Identify which cell holds the provided text, then report its (x, y) central coordinate. 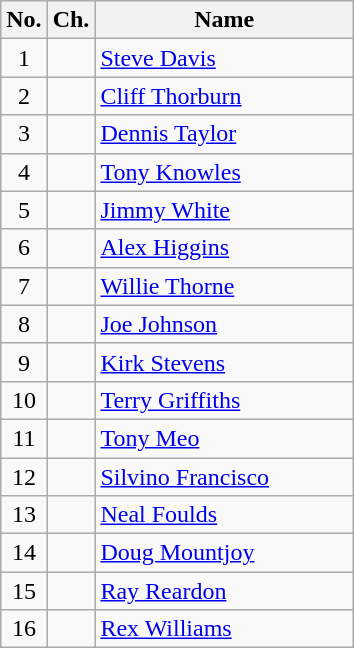
5 (24, 210)
Tony Knowles (224, 172)
13 (24, 515)
10 (24, 400)
6 (24, 248)
8 (24, 324)
Dennis Taylor (224, 134)
4 (24, 172)
Kirk Stevens (224, 362)
Cliff Thorburn (224, 96)
7 (24, 286)
Jimmy White (224, 210)
Alex Higgins (224, 248)
Silvino Francisco (224, 477)
14 (24, 553)
12 (24, 477)
3 (24, 134)
Terry Griffiths (224, 400)
Doug Mountjoy (224, 553)
No. (24, 20)
11 (24, 438)
Rex Williams (224, 629)
Tony Meo (224, 438)
16 (24, 629)
9 (24, 362)
Name (224, 20)
Neal Foulds (224, 515)
2 (24, 96)
Joe Johnson (224, 324)
Willie Thorne (224, 286)
15 (24, 591)
Ray Reardon (224, 591)
Steve Davis (224, 58)
Ch. (71, 20)
1 (24, 58)
